Return [X, Y] of the center of cell containing provided text 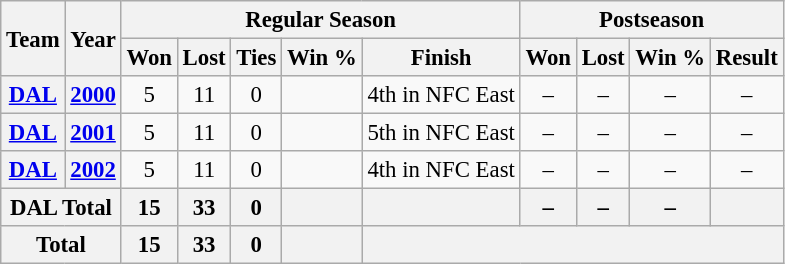
Regular Season [320, 20]
Total [61, 245]
Finish [441, 58]
5th in NFC East [441, 133]
Postseason [652, 20]
2000 [93, 95]
Team [33, 38]
Ties [256, 58]
Year [93, 38]
Result [746, 58]
DAL Total [61, 208]
2002 [93, 170]
2001 [93, 133]
